Scan for the cell matching the given text and deliver its [X, Y] coordinate at center. 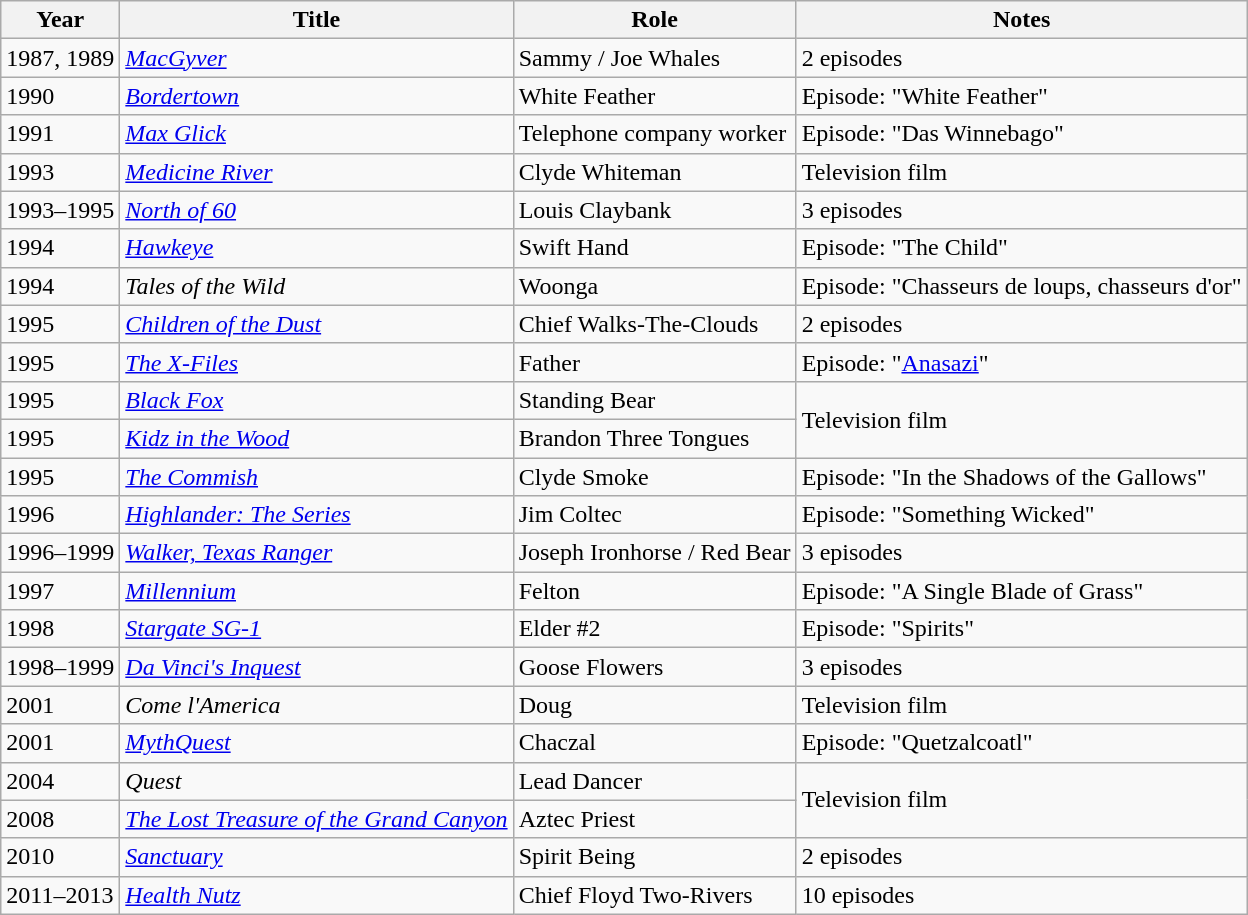
Spirit Being [654, 857]
Episode: "A Single Blade of Grass" [1022, 591]
Title [316, 20]
Millennium [316, 591]
Come l'America [316, 705]
1990 [60, 96]
Stargate SG-1 [316, 629]
Children of the Dust [316, 324]
Swift Hand [654, 248]
1996–1999 [60, 553]
Episode: "In the Shadows of the Gallows" [1022, 477]
1993–1995 [60, 210]
Lead Dancer [654, 781]
Role [654, 20]
1987, 1989 [60, 58]
Max Glick [316, 134]
Standing Bear [654, 400]
Black Fox [316, 400]
Chief Walks-The-Clouds [654, 324]
1998 [60, 629]
Highlander: The Series [316, 515]
Medicine River [316, 172]
10 episodes [1022, 895]
Health Nutz [316, 895]
Episode: "Quetzalcoatl" [1022, 743]
Notes [1022, 20]
North of 60 [316, 210]
Telephone company worker [654, 134]
Year [60, 20]
MythQuest [316, 743]
Goose Flowers [654, 667]
Kidz in the Wood [316, 438]
Episode: "The Child" [1022, 248]
Episode: "Das Winnebago" [1022, 134]
MacGyver [316, 58]
Sammy / Joe Whales [654, 58]
Sanctuary [316, 857]
Episode: "Spirits" [1022, 629]
Episode: "White Feather" [1022, 96]
Father [654, 362]
Felton [654, 591]
Chief Floyd Two-Rivers [654, 895]
Clyde Smoke [654, 477]
Elder #2 [654, 629]
Walker, Texas Ranger [316, 553]
Woonga [654, 286]
Aztec Priest [654, 819]
Episode: "Anasazi" [1022, 362]
2008 [60, 819]
Quest [316, 781]
2004 [60, 781]
The Lost Treasure of the Grand Canyon [316, 819]
Chaczal [654, 743]
Tales of the Wild [316, 286]
Joseph Ironhorse / Red Bear [654, 553]
2011–2013 [60, 895]
1997 [60, 591]
White Feather [654, 96]
1991 [60, 134]
Episode: "Something Wicked" [1022, 515]
Jim Coltec [654, 515]
The Commish [316, 477]
2010 [60, 857]
Hawkeye [316, 248]
Clyde Whiteman [654, 172]
1993 [60, 172]
Brandon Three Tongues [654, 438]
Louis Claybank [654, 210]
Doug [654, 705]
Episode: "Chasseurs de loups, chasseurs d'or" [1022, 286]
Da Vinci's Inquest [316, 667]
The X-Files [316, 362]
Bordertown [316, 96]
1996 [60, 515]
1998–1999 [60, 667]
